Search for the cell housing the specified text and yield its (x, y) center coordinate. 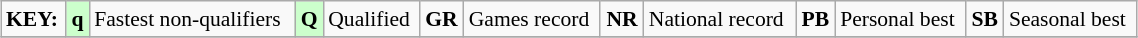
GR (442, 19)
Personal best (900, 19)
PB (816, 19)
Games record (532, 19)
SB (985, 19)
KEY: (34, 19)
Fastest non-qualifiers (192, 19)
Q (309, 19)
NR (622, 19)
q (78, 19)
Seasonal best (1070, 19)
Qualified (371, 19)
National record (720, 19)
